Identify which cell holds the provided text, then report its [x, y] central coordinate. 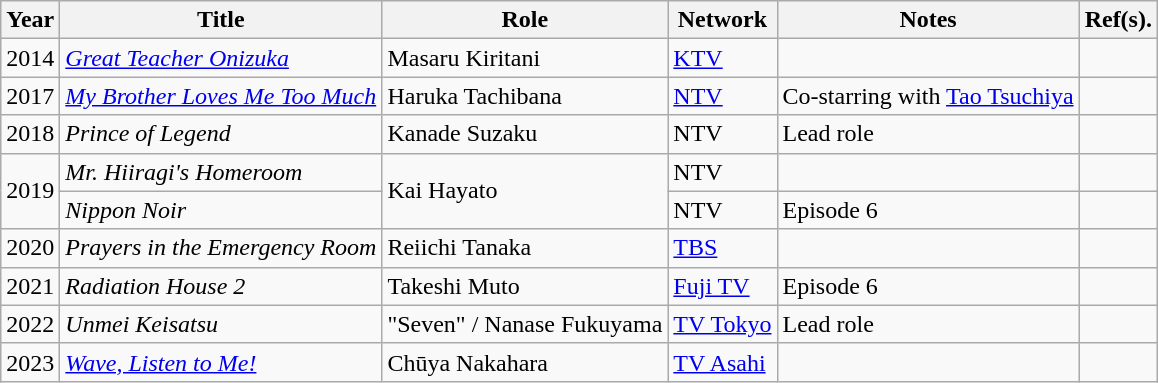
2017 [30, 96]
2022 [30, 324]
Kai Hayato [525, 191]
Title [221, 20]
Role [525, 20]
Great Teacher Onizuka [221, 58]
KTV [722, 58]
2023 [30, 362]
TV Tokyo [722, 324]
Radiation House 2 [221, 286]
Network [722, 20]
Chūya Nakahara [525, 362]
Kanade Suzaku [525, 134]
Takeshi Muto [525, 286]
Co-starring with Tao Tsuchiya [928, 96]
"Seven" / Nanase Fukuyama [525, 324]
2021 [30, 286]
Reiichi Tanaka [525, 248]
Wave, Listen to Me! [221, 362]
Unmei Keisatsu [221, 324]
Year [30, 20]
Haruka Tachibana [525, 96]
Mr. Hiiragi's Homeroom [221, 172]
Fuji TV [722, 286]
My Brother Loves Me Too Much [221, 96]
Notes [928, 20]
2020 [30, 248]
TV Asahi [722, 362]
Prayers in the Emergency Room [221, 248]
TBS [722, 248]
Ref(s). [1118, 20]
Prince of Legend [221, 134]
2019 [30, 191]
2014 [30, 58]
Nippon Noir [221, 210]
Masaru Kiritani [525, 58]
2018 [30, 134]
